Detect which cell encompasses the target text, then output its (x, y) center coordinate. 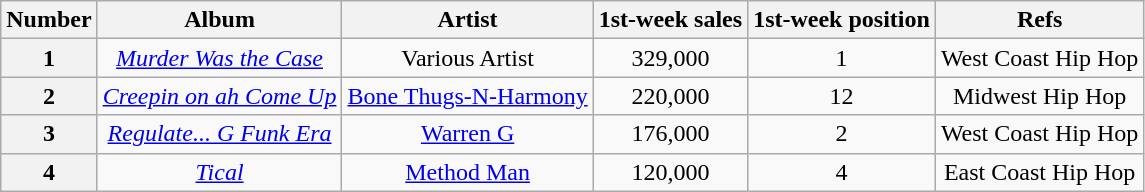
3 (49, 134)
Tical (220, 172)
176,000 (670, 134)
1st-week sales (670, 20)
Midwest Hip Hop (1039, 96)
1st-week position (842, 20)
Regulate... G Funk Era (220, 134)
Murder Was the Case (220, 58)
329,000 (670, 58)
East Coast Hip Hop (1039, 172)
Bone Thugs-N-Harmony (468, 96)
120,000 (670, 172)
Method Man (468, 172)
Various Artist (468, 58)
Artist (468, 20)
12 (842, 96)
Creepin on ah Come Up (220, 96)
Warren G (468, 134)
Refs (1039, 20)
Number (49, 20)
Album (220, 20)
220,000 (670, 96)
